Detect which cell encompasses the target text, then output its (x, y) center coordinate. 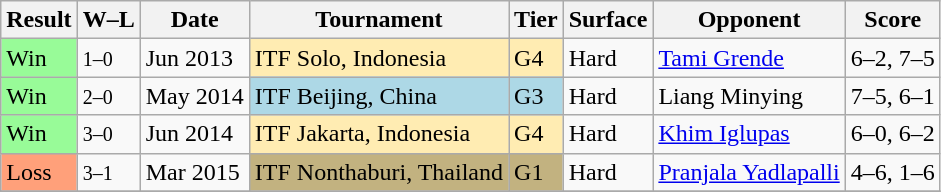
1–0 (108, 58)
7–5, 6–1 (892, 96)
4–6, 1–6 (892, 172)
3–0 (108, 134)
W–L (108, 20)
Result (39, 20)
Score (892, 20)
3–1 (108, 172)
2–0 (108, 96)
ITF Beijing, China (378, 96)
ITF Nonthaburi, Thailand (378, 172)
G1 (536, 172)
Loss (39, 172)
Jun 2013 (194, 58)
Opponent (749, 20)
Surface (608, 20)
6–2, 7–5 (892, 58)
Date (194, 20)
Tami Grende (749, 58)
May 2014 (194, 96)
ITF Jakarta, Indonesia (378, 134)
Jun 2014 (194, 134)
Pranjala Yadlapalli (749, 172)
Khim Iglupas (749, 134)
Liang Minying (749, 96)
G3 (536, 96)
Tier (536, 20)
Mar 2015 (194, 172)
ITF Solo, Indonesia (378, 58)
6–0, 6–2 (892, 134)
Tournament (378, 20)
